Detect which cell encompasses the target text, then output its (X, Y) center coordinate. 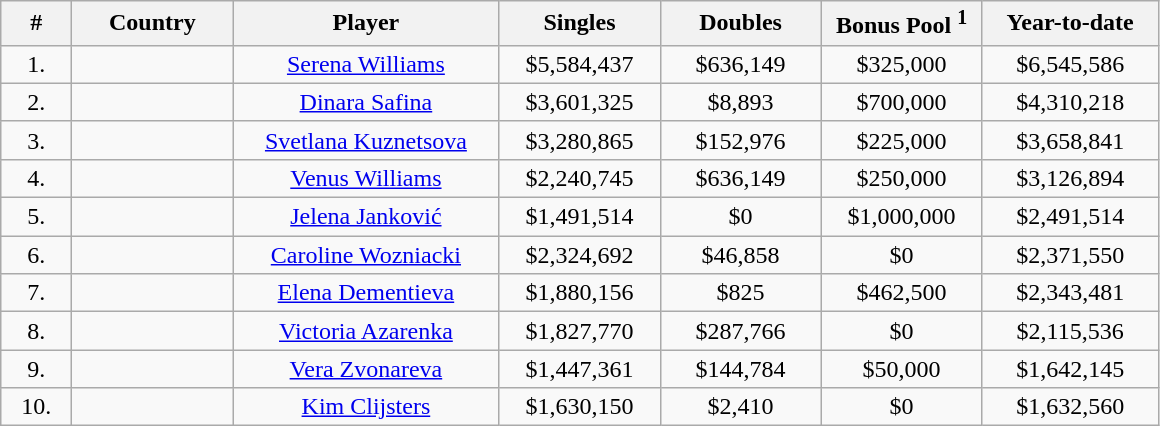
Svetlana Kuznetsova (366, 140)
Doubles (740, 24)
$3,658,841 (1070, 140)
$3,126,894 (1070, 178)
Dinara Safina (366, 102)
$225,000 (902, 140)
$1,642,145 (1070, 369)
10. (36, 407)
$2,115,536 (1070, 331)
4. (36, 178)
$3,601,325 (580, 102)
$8,893 (740, 102)
$325,000 (902, 64)
$4,310,218 (1070, 102)
Singles (580, 24)
$287,766 (740, 331)
$1,447,361 (580, 369)
$825 (740, 293)
5. (36, 217)
9. (36, 369)
$2,343,481 (1070, 293)
$1,630,150 (580, 407)
# (36, 24)
2. (36, 102)
$1,000,000 (902, 217)
$152,976 (740, 140)
$2,491,514 (1070, 217)
Caroline Wozniacki (366, 255)
$3,280,865 (580, 140)
6. (36, 255)
Victoria Azarenka (366, 331)
$5,584,437 (580, 64)
Elena Dementieva (366, 293)
Jelena Janković (366, 217)
$46,858 (740, 255)
$50,000 (902, 369)
$250,000 (902, 178)
$2,240,745 (580, 178)
$2,371,550 (1070, 255)
$1,827,770 (580, 331)
$2,410 (740, 407)
$2,324,692 (580, 255)
$1,491,514 (580, 217)
Country (152, 24)
Bonus Pool 1 (902, 24)
1. (36, 64)
$144,784 (740, 369)
8. (36, 331)
$1,880,156 (580, 293)
$1,632,560 (1070, 407)
$6,545,586 (1070, 64)
Player (366, 24)
Kim Clijsters (366, 407)
Venus Williams (366, 178)
Serena Williams (366, 64)
$462,500 (902, 293)
Year-to-date (1070, 24)
$700,000 (902, 102)
7. (36, 293)
Vera Zvonareva (366, 369)
3. (36, 140)
